Search for the cell housing the specified text and yield its (x, y) center coordinate. 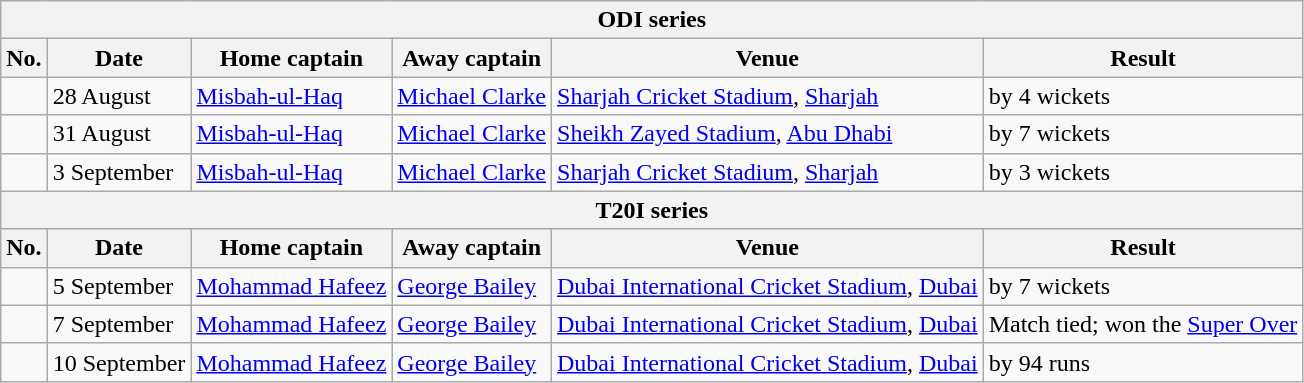
by 3 wickets (1143, 172)
31 August (119, 134)
T20I series (652, 210)
by 4 wickets (1143, 96)
by 94 runs (1143, 362)
7 September (119, 324)
10 September (119, 362)
Match tied; won the Super Over (1143, 324)
3 September (119, 172)
28 August (119, 96)
ODI series (652, 20)
5 September (119, 286)
Sheikh Zayed Stadium, Abu Dhabi (768, 134)
